Find where the given text appears and provide that cell's center as (X, Y) coordinate. 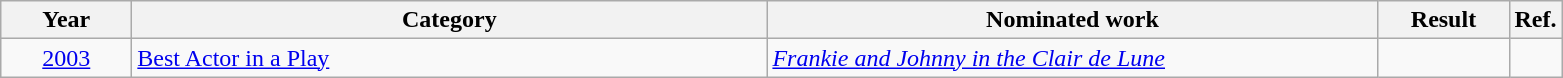
Category (450, 20)
Result (1444, 20)
Frankie and Johnny in the Clair de Lune (1072, 58)
Ref. (1536, 20)
Nominated work (1072, 20)
Year (66, 20)
2003 (66, 58)
Best Actor in a Play (450, 58)
